Extract the [X, Y] coordinate from the center of the cell holding the provided text.  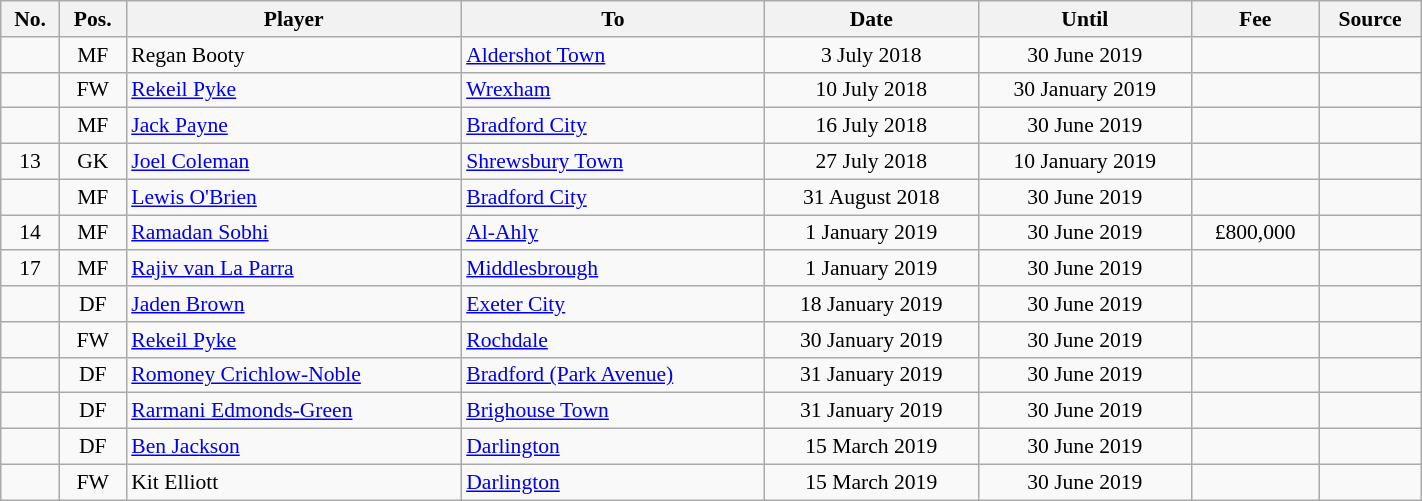
Rajiv van La Parra [294, 269]
31 August 2018 [872, 197]
Shrewsbury Town [612, 162]
14 [30, 233]
10 January 2019 [1084, 162]
Date [872, 19]
18 January 2019 [872, 304]
Jaden Brown [294, 304]
17 [30, 269]
Source [1370, 19]
Joel Coleman [294, 162]
Romoney Crichlow-Noble [294, 375]
Player [294, 19]
Kit Elliott [294, 482]
Middlesbrough [612, 269]
Wrexham [612, 90]
Until [1084, 19]
Exeter City [612, 304]
13 [30, 162]
27 July 2018 [872, 162]
3 July 2018 [872, 55]
Lewis O'Brien [294, 197]
Brighouse Town [612, 411]
Aldershot Town [612, 55]
Regan Booty [294, 55]
Fee [1256, 19]
GK [92, 162]
£800,000 [1256, 233]
Al-Ahly [612, 233]
10 July 2018 [872, 90]
Rarmani Edmonds-Green [294, 411]
16 July 2018 [872, 126]
No. [30, 19]
Jack Payne [294, 126]
Rochdale [612, 340]
Ramadan Sobhi [294, 233]
Pos. [92, 19]
To [612, 19]
Bradford (Park Avenue) [612, 375]
Ben Jackson [294, 447]
